Return the (x, y) coordinate for the center point of the cell that contains the specified text.  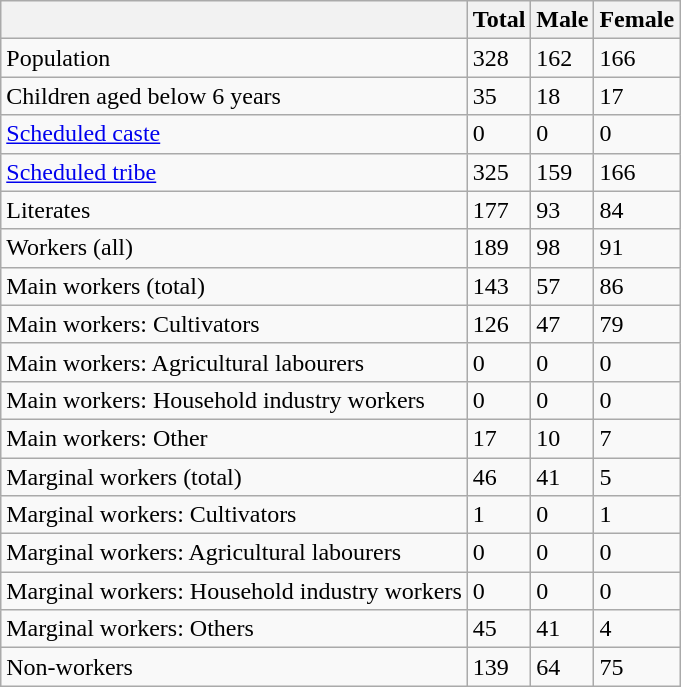
Marginal workers: Others (234, 629)
189 (499, 248)
Literates (234, 210)
47 (562, 324)
7 (637, 438)
10 (562, 438)
Main workers: Household industry workers (234, 400)
Total (499, 20)
98 (562, 248)
143 (499, 286)
Population (234, 58)
Marginal workers: Household industry workers (234, 591)
177 (499, 210)
159 (562, 172)
Main workers (total) (234, 286)
162 (562, 58)
Main workers: Agricultural labourers (234, 362)
86 (637, 286)
139 (499, 667)
18 (562, 96)
84 (637, 210)
93 (562, 210)
Marginal workers: Agricultural labourers (234, 553)
64 (562, 667)
91 (637, 248)
126 (499, 324)
Female (637, 20)
Children aged below 6 years (234, 96)
45 (499, 629)
Main workers: Other (234, 438)
79 (637, 324)
Marginal workers: Cultivators (234, 515)
Scheduled tribe (234, 172)
328 (499, 58)
75 (637, 667)
Scheduled caste (234, 134)
35 (499, 96)
Marginal workers (total) (234, 477)
325 (499, 172)
Male (562, 20)
46 (499, 477)
5 (637, 477)
57 (562, 286)
Non-workers (234, 667)
4 (637, 629)
Workers (all) (234, 248)
Main workers: Cultivators (234, 324)
